Provide the (X, Y) coordinate of the cell's center where the given text is located.  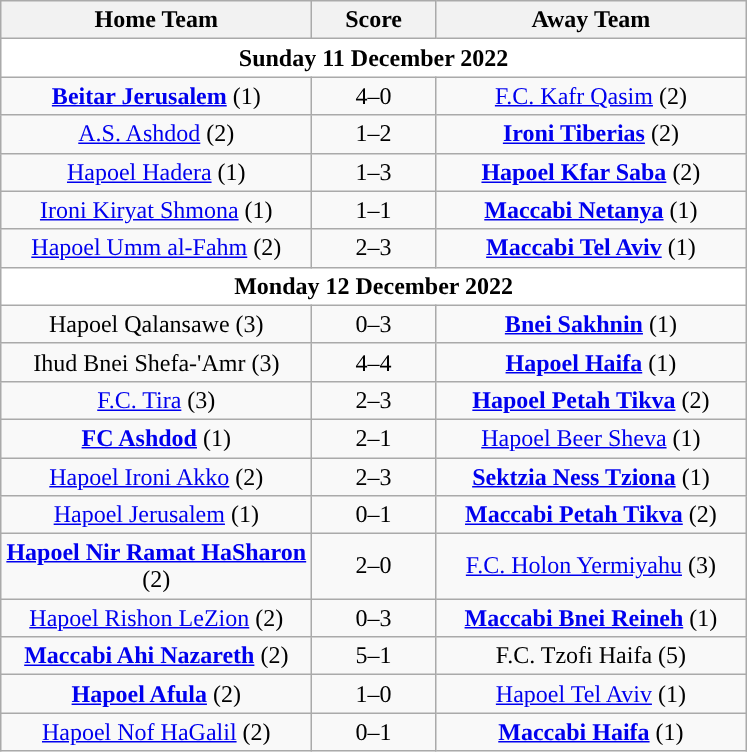
Hapoel Hadera (1) (156, 172)
Ironi Kiryat Shmona (1) (156, 210)
Home Team (156, 20)
F.C. Holon Yermiyahu (3) (590, 566)
1–3 (374, 172)
Sektzia Ness Tziona (1) (590, 477)
Maccabi Netanya (1) (590, 210)
2–1 (374, 438)
Hapoel Kfar Saba (2) (590, 172)
Hapoel Jerusalem (1) (156, 515)
Hapoel Beer Sheva (1) (590, 438)
Hapoel Nir Ramat HaSharon (2) (156, 566)
Bnei Sakhnin (1) (590, 324)
Hapoel Petah Tikva (2) (590, 400)
Hapoel Nof HaGalil (2) (156, 732)
1–1 (374, 210)
Beitar Jerusalem (1) (156, 96)
Away Team (590, 20)
F.C. Kafr Qasim (2) (590, 96)
Hapoel Tel Aviv (1) (590, 694)
Maccabi Haifa (1) (590, 732)
Ironi Tiberias (2) (590, 134)
Score (374, 20)
Ihud Bnei Shefa-'Amr (3) (156, 362)
1–2 (374, 134)
1–0 (374, 694)
Maccabi Petah Tikva (2) (590, 515)
F.C. Tzofi Haifa (5) (590, 656)
Hapoel Qalansawe (3) (156, 324)
Maccabi Tel Aviv (1) (590, 248)
4–0 (374, 96)
Maccabi Ahi Nazareth (2) (156, 656)
Hapoel Ironi Akko (2) (156, 477)
A.S. Ashdod (2) (156, 134)
4–4 (374, 362)
2–0 (374, 566)
Monday 12 December 2022 (374, 286)
Hapoel Afula (2) (156, 694)
Hapoel Haifa (1) (590, 362)
Hapoel Rishon LeZion (2) (156, 618)
Sunday 11 December 2022 (374, 58)
5–1 (374, 656)
Maccabi Bnei Reineh (1) (590, 618)
F.C. Tira (3) (156, 400)
FC Ashdod (1) (156, 438)
Hapoel Umm al-Fahm (2) (156, 248)
